Pinpoint the cell where the given text exists, returning its [X, Y] midpoint coordinate. 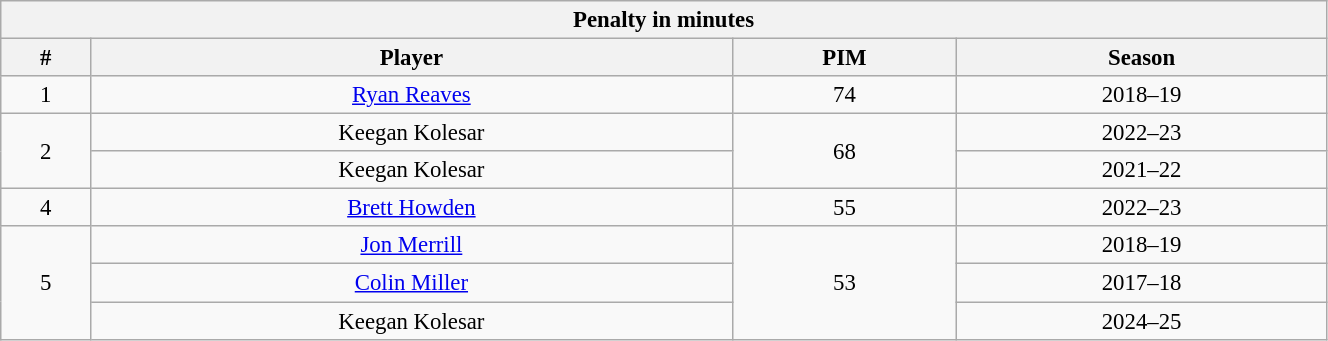
68 [844, 152]
PIM [844, 58]
Brett Howden [412, 208]
2 [46, 152]
53 [844, 282]
2021–22 [1142, 170]
2017–18 [1142, 283]
Player [412, 58]
74 [844, 95]
Season [1142, 58]
Colin Miller [412, 283]
Jon Merrill [412, 245]
2024–25 [1142, 321]
5 [46, 282]
4 [46, 208]
Penalty in minutes [664, 20]
Ryan Reaves [412, 95]
55 [844, 208]
1 [46, 95]
# [46, 58]
